Extract the [x, y] coordinate from the center of the cell holding the provided text.  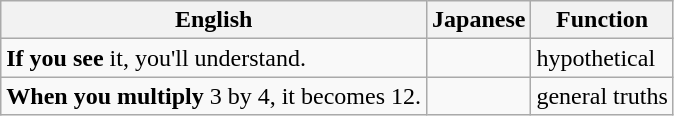
hypothetical [602, 58]
English [214, 20]
If you see it, you'll understand. [214, 58]
general truths [602, 96]
When you multiply 3 by 4, it becomes 12. [214, 96]
Japanese [479, 20]
Function [602, 20]
